Output the [X, Y] coordinate of the center of the cell containing the given text.  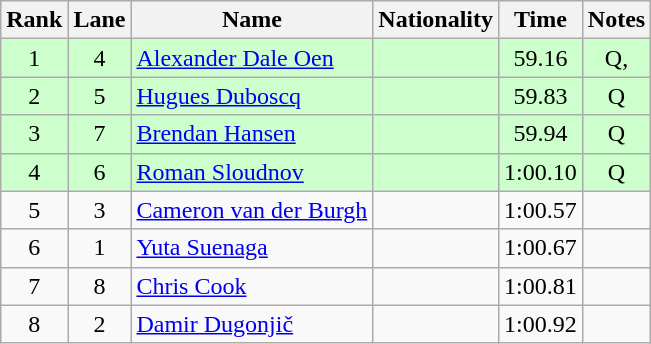
Q, [616, 58]
Notes [616, 20]
Lane [100, 20]
1:00.57 [541, 210]
1:00.81 [541, 286]
59.16 [541, 58]
Nationality [436, 20]
Alexander Dale Oen [252, 58]
Yuta Suenaga [252, 248]
Rank [34, 20]
59.94 [541, 134]
Damir Dugonjič [252, 324]
Roman Sloudnov [252, 172]
1:00.10 [541, 172]
Hugues Duboscq [252, 96]
Time [541, 20]
59.83 [541, 96]
1:00.67 [541, 248]
1:00.92 [541, 324]
Name [252, 20]
Brendan Hansen [252, 134]
Cameron van der Burgh [252, 210]
Chris Cook [252, 286]
